Extract the (x, y) coordinate from the center of the cell holding the provided text.  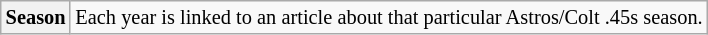
Season (36, 17)
Each year is linked to an article about that particular Astros/Colt .45s season. (388, 17)
